Return the (x, y) coordinate for the center point of the cell that contains the specified text.  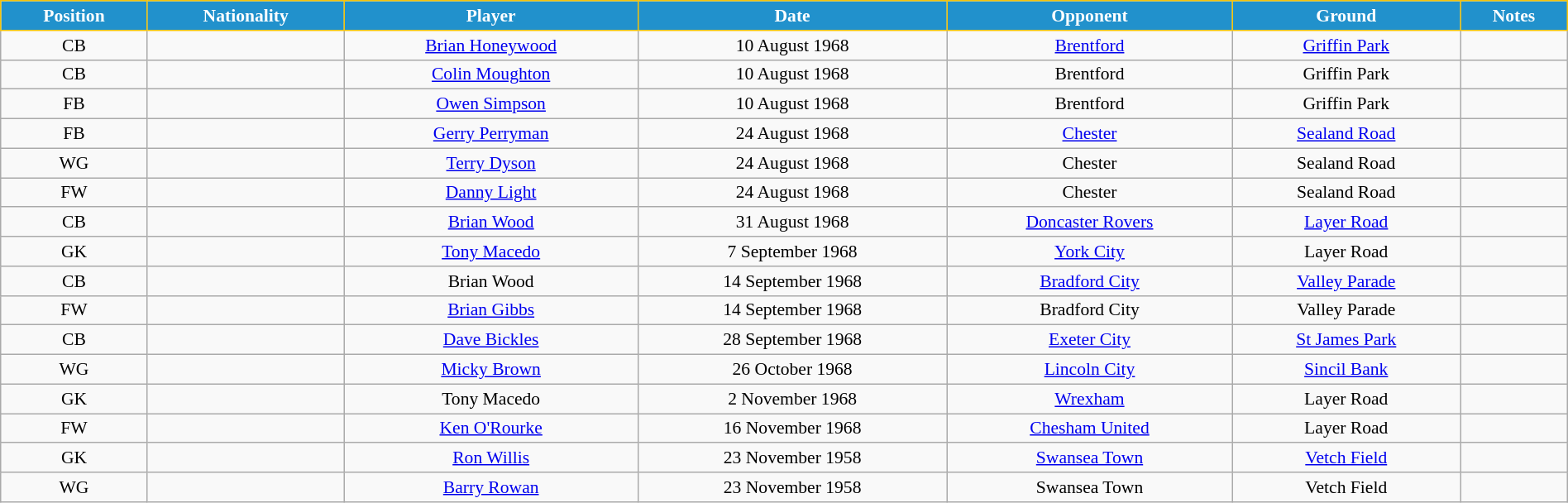
16 November 1968 (792, 429)
Ground (1346, 16)
7 September 1968 (792, 251)
Lincoln City (1090, 370)
Brian Honeywood (491, 46)
Nationality (246, 16)
Notes (1514, 16)
Ken O'Rourke (491, 429)
St James Park (1346, 340)
Player (491, 16)
Ron Willis (491, 458)
Barry Rowan (491, 487)
Wrexham (1090, 399)
Doncaster Rovers (1090, 223)
Gerry Perryman (491, 134)
2 November 1968 (792, 399)
Brian Gibbs (491, 310)
Micky Brown (491, 370)
Terry Dyson (491, 163)
York City (1090, 251)
Exeter City (1090, 340)
Chesham United (1090, 429)
Dave Bickles (491, 340)
Sincil Bank (1346, 370)
31 August 1968 (792, 223)
28 September 1968 (792, 340)
Opponent (1090, 16)
Date (792, 16)
26 October 1968 (792, 370)
Colin Moughton (491, 74)
Owen Simpson (491, 104)
Position (74, 16)
Danny Light (491, 193)
